Provide the [x, y] coordinate of the cell's center where the given text is located.  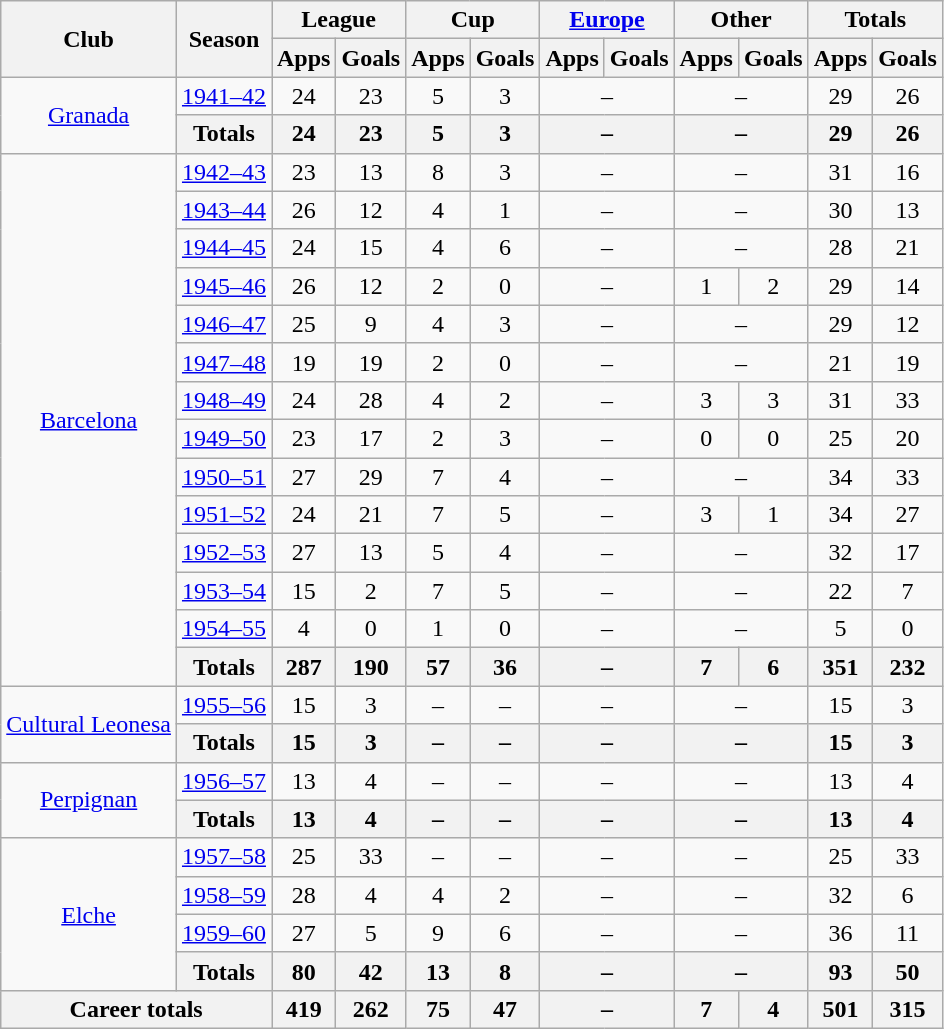
1959–60 [224, 933]
315 [908, 1009]
1947–48 [224, 362]
50 [908, 971]
Granada [89, 115]
1954–55 [224, 629]
1949–50 [224, 438]
1955–56 [224, 705]
80 [304, 971]
1945–46 [224, 286]
93 [840, 971]
Perpignan [89, 800]
232 [908, 667]
57 [438, 667]
1950–51 [224, 477]
351 [840, 667]
1952–53 [224, 553]
Elche [89, 914]
Career totals [136, 1009]
190 [371, 667]
Club [89, 39]
419 [304, 1009]
League [339, 20]
16 [908, 172]
Other [741, 20]
30 [840, 210]
75 [438, 1009]
Europe [607, 20]
1956–57 [224, 781]
1943–44 [224, 210]
262 [371, 1009]
287 [304, 667]
1958–59 [224, 895]
1951–52 [224, 515]
Season [224, 39]
1942–43 [224, 172]
501 [840, 1009]
11 [908, 933]
Barcelona [89, 420]
42 [371, 971]
Cultural Leonesa [89, 724]
14 [908, 286]
1948–49 [224, 400]
22 [840, 591]
1953–54 [224, 591]
1946–47 [224, 324]
20 [908, 438]
1944–45 [224, 248]
Cup [473, 20]
1957–58 [224, 857]
47 [505, 1009]
1941–42 [224, 96]
